Determine the (x, y) coordinate at the center of the cell enclosing the given text.  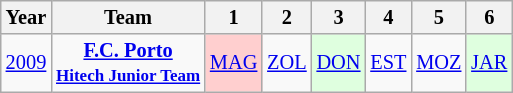
2009 (26, 63)
MOZ (438, 63)
1 (234, 17)
3 (339, 17)
DON (339, 63)
F.C. PortoHitech Junior Team (128, 63)
ZOL (286, 63)
4 (388, 17)
JAR (489, 63)
Year (26, 17)
5 (438, 17)
Team (128, 17)
MAG (234, 63)
EST (388, 63)
6 (489, 17)
2 (286, 17)
